Identify which cell holds the provided text, then report its [X, Y] central coordinate. 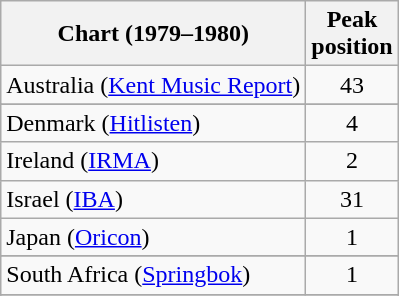
South Africa (Springbok) [154, 275]
Israel (IBA) [154, 199]
Chart (1979–1980) [154, 34]
Peakposition [352, 34]
Ireland (IRMA) [154, 161]
Japan (Oricon) [154, 237]
43 [352, 85]
2 [352, 161]
31 [352, 199]
Australia (Kent Music Report) [154, 85]
Denmark (Hitlisten) [154, 123]
4 [352, 123]
